Return (x, y) of the center of cell containing provided text 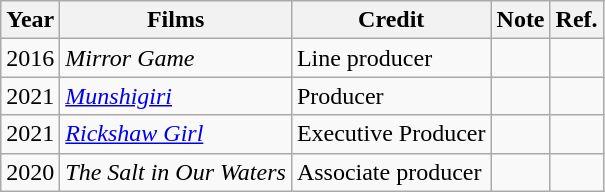
Producer (391, 96)
Line producer (391, 58)
Credit (391, 20)
2016 (30, 58)
Munshigiri (176, 96)
The Salt in Our Waters (176, 172)
Ref. (576, 20)
2020 (30, 172)
Mirror Game (176, 58)
Associate producer (391, 172)
Rickshaw Girl (176, 134)
Year (30, 20)
Films (176, 20)
Note (520, 20)
Executive Producer (391, 134)
